Determine the [x, y] coordinate at the center of the cell enclosing the given text.  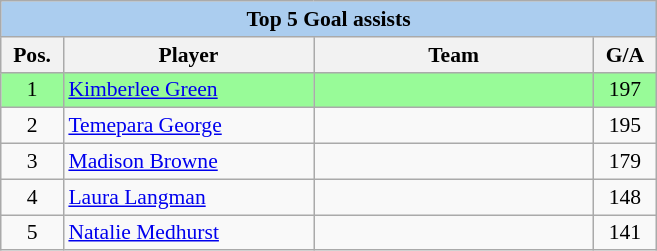
4 [32, 197]
G/A [626, 55]
Laura Langman [188, 197]
Pos. [32, 55]
Madison Browne [188, 162]
1 [32, 90]
Top 5 Goal assists [329, 19]
195 [626, 126]
179 [626, 162]
3 [32, 162]
2 [32, 126]
Team [454, 55]
5 [32, 233]
Kimberlee Green [188, 90]
141 [626, 233]
Natalie Medhurst [188, 233]
197 [626, 90]
148 [626, 197]
Temepara George [188, 126]
Player [188, 55]
